Determine the (x, y) coordinate at the center of the cell enclosing the given text.  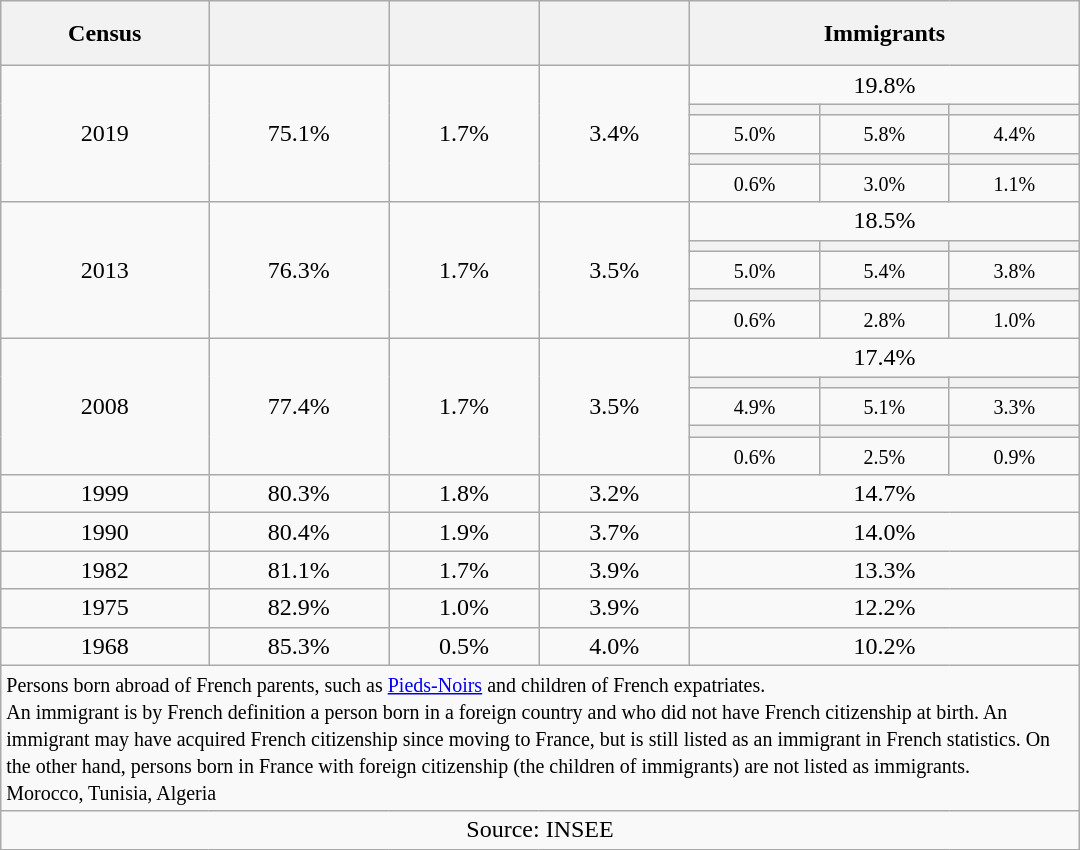
3.4% (614, 134)
1.8% (464, 494)
2.5% (884, 456)
3.0% (884, 183)
14.7% (885, 494)
1.9% (464, 532)
2019 (105, 134)
0.9% (1014, 456)
12.2% (885, 608)
18.5% (885, 221)
2.8% (884, 319)
81.1% (299, 570)
80.4% (299, 532)
1975 (105, 608)
3.7% (614, 532)
2008 (105, 406)
Census (105, 34)
80.3% (299, 494)
17.4% (885, 357)
14.0% (885, 532)
3.3% (1014, 407)
5.4% (884, 270)
Source: INSEE (540, 830)
4.9% (755, 407)
77.4% (299, 406)
13.3% (885, 570)
10.2% (885, 646)
1968 (105, 646)
1.1% (1014, 183)
1999 (105, 494)
85.3% (299, 646)
3.8% (1014, 270)
5.1% (884, 407)
1982 (105, 570)
75.1% (299, 134)
19.8% (885, 85)
82.9% (299, 608)
3.2% (614, 494)
4.4% (1014, 134)
Immigrants (885, 34)
5.8% (884, 134)
76.3% (299, 270)
1990 (105, 532)
2013 (105, 270)
0.5% (464, 646)
4.0% (614, 646)
